Scan for the cell matching the given text and deliver its [x, y] coordinate at center. 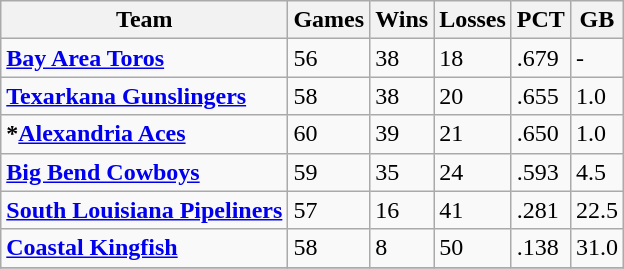
.593 [540, 172]
PCT [540, 20]
Games [329, 20]
Losses [473, 20]
59 [329, 172]
39 [402, 134]
8 [402, 248]
18 [473, 58]
Bay Area Toros [144, 58]
35 [402, 172]
24 [473, 172]
50 [473, 248]
31.0 [596, 248]
16 [402, 210]
57 [329, 210]
22.5 [596, 210]
Coastal Kingfish [144, 248]
Texarkana Gunslingers [144, 96]
21 [473, 134]
56 [329, 58]
4.5 [596, 172]
*Alexandria Aces [144, 134]
Wins [402, 20]
Big Bend Cowboys [144, 172]
.650 [540, 134]
41 [473, 210]
GB [596, 20]
- [596, 58]
.281 [540, 210]
.655 [540, 96]
Team [144, 20]
20 [473, 96]
.679 [540, 58]
60 [329, 134]
South Louisiana Pipeliners [144, 210]
.138 [540, 248]
